Return [x, y] of the center of cell containing provided text 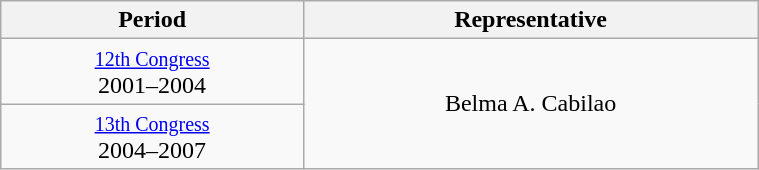
Period [152, 20]
13th Congress2004–2007 [152, 136]
12th Congress2001–2004 [152, 72]
Belma A. Cabilao [530, 104]
Representative [530, 20]
